Detect which cell encompasses the target text, then output its [x, y] center coordinate. 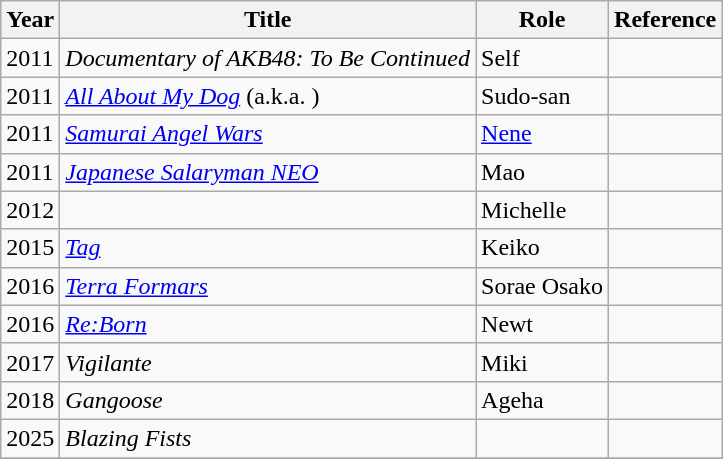
Self [542, 58]
Sorae Osako [542, 286]
Blazing Fists [268, 438]
Reference [666, 20]
Vigilante [268, 362]
Samurai Angel Wars [268, 134]
Miki [542, 362]
Japanese Salaryman NEO [268, 172]
Nene [542, 134]
2018 [30, 400]
2012 [30, 210]
Year [30, 20]
Newt [542, 324]
All About My Dog (a.k.a. ) [268, 96]
2015 [30, 248]
Mao [542, 172]
Re:Born [268, 324]
2025 [30, 438]
Keiko [542, 248]
2017 [30, 362]
Sudo-san [542, 96]
Title [268, 20]
Michelle [542, 210]
Ageha [542, 400]
Tag [268, 248]
Terra Formars [268, 286]
Documentary of AKB48: To Be Continued [268, 58]
Role [542, 20]
Gangoose [268, 400]
